Return the [X, Y] coordinate for the center point of the cell that contains the specified text.  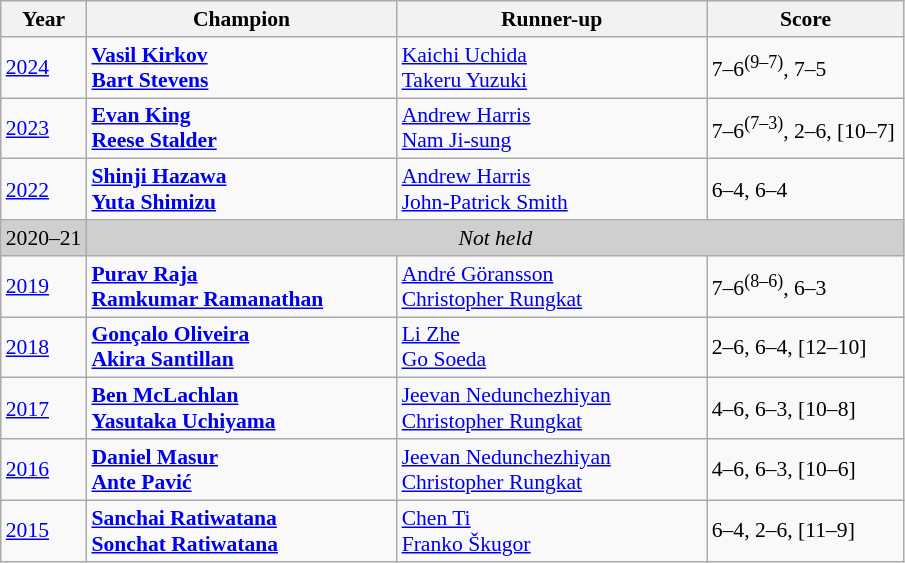
Evan King Reese Stalder [241, 128]
Andrew Harris Nam Ji-sung [552, 128]
7–6(8–6), 6–3 [806, 286]
Chen Ti Franko Škugor [552, 530]
2019 [44, 286]
6–4, 2–6, [11–9] [806, 530]
Ben McLachlan Yasutaka Uchiyama [241, 408]
2–6, 6–4, [12–10] [806, 348]
Purav Raja Ramkumar Ramanathan [241, 286]
2023 [44, 128]
2017 [44, 408]
4–6, 6–3, [10–8] [806, 408]
Li Zhe Go Soeda [552, 348]
Year [44, 19]
Sanchai Ratiwatana Sonchat Ratiwatana [241, 530]
Kaichi Uchida Takeru Yuzuki [552, 68]
Champion [241, 19]
Not held [495, 238]
Gonçalo Oliveira Akira Santillan [241, 348]
Andrew Harris John-Patrick Smith [552, 190]
Score [806, 19]
2020–21 [44, 238]
2018 [44, 348]
7–6(9–7), 7–5 [806, 68]
2016 [44, 470]
6–4, 6–4 [806, 190]
2015 [44, 530]
André Göransson Christopher Rungkat [552, 286]
Runner-up [552, 19]
2022 [44, 190]
Daniel Masur Ante Pavić [241, 470]
Shinji Hazawa Yuta Shimizu [241, 190]
7–6(7–3), 2–6, [10–7] [806, 128]
4–6, 6–3, [10–6] [806, 470]
Vasil Kirkov Bart Stevens [241, 68]
2024 [44, 68]
